Capture the cell that displays the provided text and extract its [x, y] central coordinate. 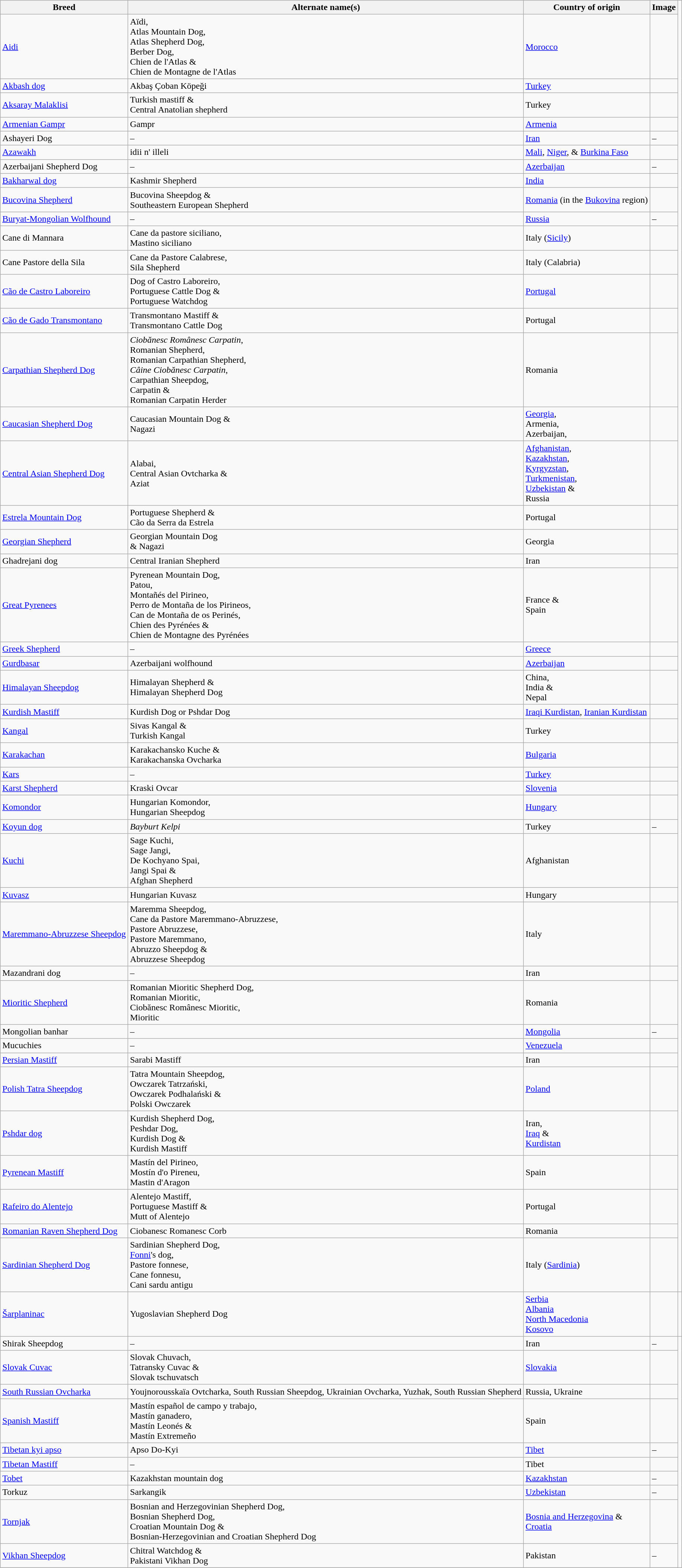
Breed [64, 7]
Akbash dog [64, 86]
Buryat-Mongolian Wolfhound [64, 219]
Alternate name(s) [325, 7]
Transmontano Mastiff &Transmontano Cattle Dog [325, 321]
Mongolia [587, 1031]
Estrela Mountain Dog [64, 518]
Italy [587, 934]
Bosnia and Herzegovina &Croatia [587, 1522]
Mastín del Pirineo,Mostín d'o Pireneu,Mastin d'Aragon [325, 1172]
Youjnorousskaïa Ovtcharka, South Russian Sheepdog, Ukrainian Ovcharka, Yuzhak, South Russian Shepherd [325, 1392]
Mazandrani dog [64, 973]
Cane da pastore siciliano,Mastino siciliano [325, 238]
Armenia [587, 124]
India [587, 180]
Kurdish Mastiff [64, 711]
Rafeiro do Alentejo [64, 1206]
Turkish mastiff &Central Anatolian shepherd [325, 105]
Spanish Mastiff [64, 1421]
Tatra Mountain Sheepdog,Owczarek Tatrzański,Owczarek Podhalański &Polski Owczarek [325, 1089]
Kuvasz [64, 895]
Ciobanesc Romanesc Corb [325, 1231]
Morocco [587, 47]
Central Asian Shepherd Dog [64, 473]
Cão de Gado Transmontano [64, 321]
Greek Shepherd [64, 649]
Central Iranian Shepherd [325, 561]
Polish Tatra Sheepdog [64, 1089]
Aidi [64, 47]
Caucasian Shepherd Dog [64, 424]
Šarplaninac [64, 1314]
Portuguese Shepherd &Cão da Serra da Estrela [325, 518]
Himalayan Shepherd &Himalayan Shepherd Dog [325, 687]
Ashayeri Dog [64, 138]
Georgian Mountain Dog & Nagazi [325, 541]
Cane di Mannara [64, 238]
Georgia [587, 541]
Bayburt Kelpi [325, 827]
Torkuz [64, 1492]
Sarabi Mastiff [325, 1060]
Romanian Raven Shepherd Dog [64, 1231]
Venezuela [587, 1046]
Koyun dog [64, 827]
Kangal [64, 731]
Persian Mastiff [64, 1060]
Georgian Shepherd [64, 541]
Romania (in the Bukovina region) [587, 200]
Slovenia [587, 788]
Hungarian Komondor,Hungarian Sheepdog [325, 807]
Italy (Sicily) [587, 238]
Poland [587, 1089]
Azerbaijani Shepherd Dog [64, 166]
Kashmir Shepherd [325, 180]
Sarkangik [325, 1492]
Slovak Chuvach, Tatransky Cuvac &Slovak tschuvatsch [325, 1367]
Mucuchies [64, 1046]
Great Pyrenees [64, 605]
Gampr [325, 124]
Bakharwal dog [64, 180]
Mongolian banhar [64, 1031]
Caucasian Mountain Dog &Nagazi [325, 424]
Iraqi Kurdistan, Iranian Kurdistan [587, 711]
Uzbekistan [587, 1492]
Hungarian Kuvasz [325, 895]
Azerbaijani wolfhound [325, 663]
Kars [64, 774]
SerbiaAlbaniaNorth MacedoniaKosovo [587, 1314]
Russia [587, 219]
Tibetan Mastiff [64, 1464]
Bosnian and Herzegovinian Shepherd Dog,Bosnian Shepherd Dog,Croatian Mountain Dog &Bosnian-Herzegovinian and Croatian Shepherd Dog [325, 1522]
Gurdbasar [64, 663]
Slovakia [587, 1367]
Georgia,Armenia,Azerbaijan, [587, 424]
Apso Do-Kyi [325, 1450]
Greece [587, 649]
Mali, Niger, & Burkina Faso [587, 152]
Karakachan [64, 754]
Kazakhstan [587, 1478]
Komondor [64, 807]
Tornjak [64, 1522]
Iran, Iraq &Kurdistan [587, 1133]
Pyrenean Mastiff [64, 1172]
Tibetan kyi apso [64, 1450]
Yugoslavian Shepherd Dog [325, 1314]
Cão de Castro Laboreiro [64, 291]
Tobet [64, 1478]
Dog of Castro Laboreiro,Portuguese Cattle Dog &Portuguese Watchdog [325, 291]
Sardinian Shepherd Dog,Fonni's dog,Pastore fonnese,Cane fonnesu,Cani sardu antigu [325, 1265]
Sardinian Shepherd Dog [64, 1265]
Bucovina Sheepdog &Southeastern European Shepherd [325, 200]
Ghadrejani dog [64, 561]
Maremmano-Abruzzese Sheepdog [64, 934]
Sage Kuchi,Sage Jangi,De Kochyano Spai, Jangi Spai &Afghan Shepherd [325, 861]
Bucovina Shepherd [64, 200]
Kuchi [64, 861]
South Russian Ovcharka [64, 1392]
China,India &Nepal [587, 687]
Afghanistan,Kazakhstan,Kyrgyzstan,Turkmenistan,Uzbekistan &Russia [587, 473]
idii n' illeli [325, 152]
Akbaş Çoban Köpeği [325, 86]
Karakachansko Kuche &Karakachanska Ovcharka [325, 754]
Kazakhstan mountain dog [325, 1478]
Kraski Ovcar [325, 788]
Cane Pastore della Sila [64, 262]
Carpathian Shepherd Dog [64, 370]
Pshdar dog [64, 1133]
Maremma Sheepdog,Cane da Pastore Maremmano-Abruzzese, Pastore Abruzzese, Pastore Maremmano, Abruzzo Sheepdog &Abruzzese Sheepdog [325, 934]
Karst Shepherd [64, 788]
Azawakh [64, 152]
Aksaray Malaklisi [64, 105]
Kurdish Dog or Pshdar Dog [325, 711]
Aïdi,Atlas Mountain Dog,Atlas Shepherd Dog,Berber Dog,Chien de l'Atlas &Chien de Montagne de l'Atlas [325, 47]
Bulgaria [587, 754]
Vikhan Sheepdog [64, 1556]
Armenian Gampr [64, 124]
Alabai,Central Asian Ovtcharka &Aziat [325, 473]
Slovak Cuvac [64, 1367]
Russia, Ukraine [587, 1392]
Chitral Watchdog &Pakistani Vikhan Dog [325, 1556]
Shirak Sheepdog [64, 1343]
Image [664, 7]
Kurdish Shepherd Dog,Peshdar Dog,Kurdish Dog &Kurdish Mastiff [325, 1133]
France &Spain [587, 605]
Alentejo Mastiff,Portuguese Mastiff &Mutt of Alentejo [325, 1206]
Afghanistan [587, 861]
Country of origin [587, 7]
Italy (Calabria) [587, 262]
Italy (Sardinia) [587, 1265]
Mioritic Shepherd [64, 1003]
Sivas Kangal &Turkish Kangal [325, 731]
Cane da Pastore Calabrese,Sila Shepherd [325, 262]
Mastín español de campo y trabajo,Mastín ganadero,Mastín Leonés &Mastín Extremeño [325, 1421]
Romanian Mioritic Shepherd Dog,Romanian Mioritic, Ciobănesc Românesc Mioritic, Mioritic [325, 1003]
Himalayan Sheepdog [64, 687]
Pakistan [587, 1556]
